Search for the cell housing the specified text and yield its [x, y] center coordinate. 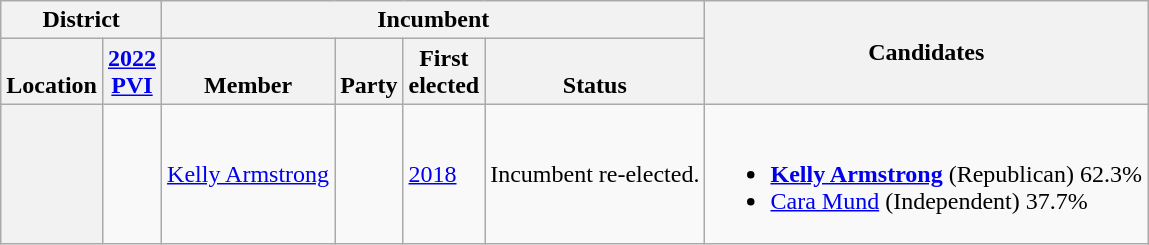
Kelly Armstrong (Republican) 62.3%Cara Mund (Independent) 37.7% [926, 174]
District [82, 20]
Location [52, 72]
Firstelected [444, 72]
Incumbent re-elected. [595, 174]
Status [595, 72]
Member [248, 72]
2022PVI [132, 72]
Party [369, 72]
Incumbent [434, 20]
Candidates [926, 52]
2018 [444, 174]
Kelly Armstrong [248, 174]
